Capture the cell that displays the provided text and extract its (x, y) central coordinate. 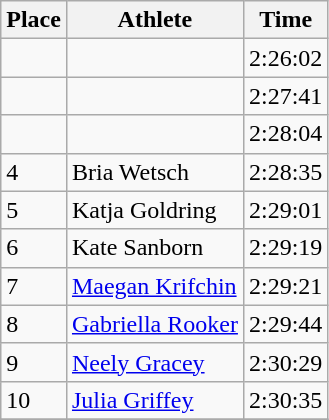
Place (34, 20)
4 (34, 172)
Bria Wetsch (154, 172)
2:29:21 (285, 286)
5 (34, 210)
Athlete (154, 20)
2:30:29 (285, 362)
Julia Griffey (154, 400)
Maegan Krifchin (154, 286)
Katja Goldring (154, 210)
2:26:02 (285, 58)
Kate Sanborn (154, 248)
2:29:01 (285, 210)
10 (34, 400)
2:28:04 (285, 134)
7 (34, 286)
2:30:35 (285, 400)
Neely Gracey (154, 362)
9 (34, 362)
2:29:44 (285, 324)
8 (34, 324)
Gabriella Rooker (154, 324)
6 (34, 248)
Time (285, 20)
2:28:35 (285, 172)
2:29:19 (285, 248)
2:27:41 (285, 96)
